Identify which cell holds the provided text, then report its (X, Y) central coordinate. 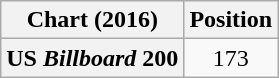
US Billboard 200 (92, 58)
173 (231, 58)
Position (231, 20)
Chart (2016) (92, 20)
